Output the (x, y) coordinate of the center of the cell containing the given text.  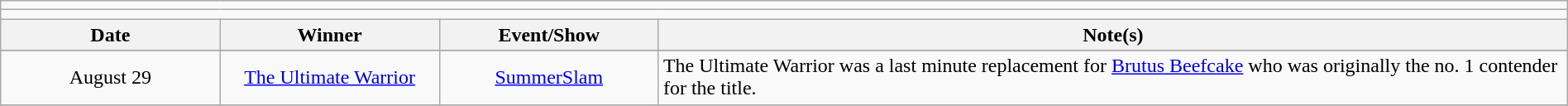
Note(s) (1113, 35)
The Ultimate Warrior was a last minute replacement for Brutus Beefcake who was originally the no. 1 contender for the title. (1113, 78)
Event/Show (549, 35)
August 29 (111, 78)
SummerSlam (549, 78)
Date (111, 35)
The Ultimate Warrior (329, 78)
Winner (329, 35)
